Locate the cell with the specified text and output its [x, y] center coordinate. 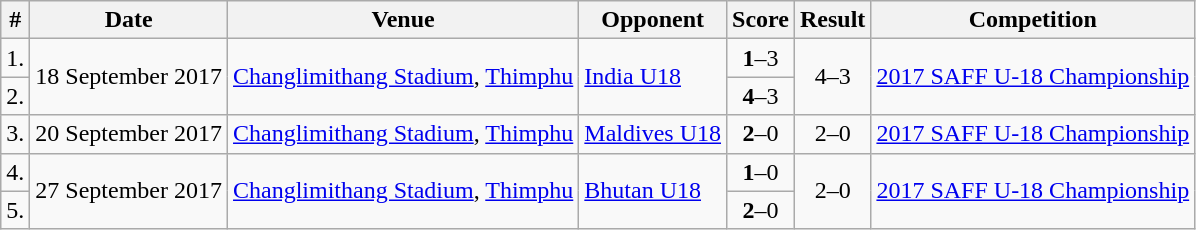
20 September 2017 [129, 134]
5. [16, 210]
27 September 2017 [129, 191]
Result [832, 20]
Competition [1033, 20]
1–3 [761, 58]
Venue [404, 20]
Score [761, 20]
Maldives U18 [653, 134]
Bhutan U18 [653, 191]
4. [16, 172]
# [16, 20]
2. [16, 96]
1–0 [761, 172]
India U18 [653, 77]
Date [129, 20]
Opponent [653, 20]
3. [16, 134]
1. [16, 58]
18 September 2017 [129, 77]
